Locate the cell with the specified text and output its [X, Y] center coordinate. 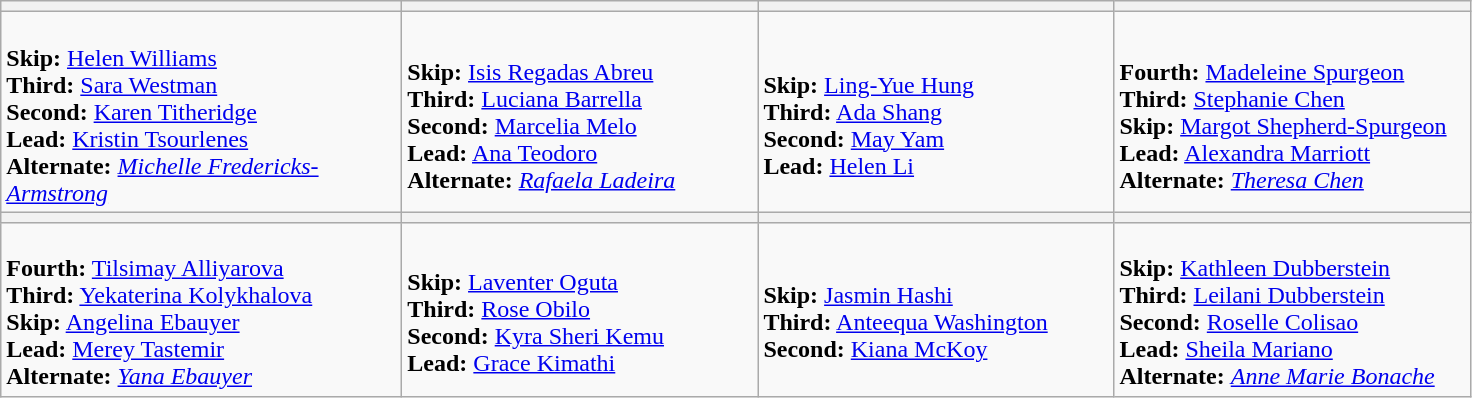
Skip: Isis Regadas Abreu Third: Luciana Barrella Second: Marcelia Melo Lead: Ana Teodoro Alternate: Rafaela Ladeira [580, 112]
Skip: Kathleen Dubberstein Third: Leilani Dubberstein Second: Roselle Colisao Lead: Sheila Mariano Alternate: Anne Marie Bonache [1292, 310]
Skip: Ling-Yue Hung Third: Ada Shang Second: May Yam Lead: Helen Li [936, 112]
Skip: Helen Williams Third: Sara Westman Second: Karen Titheridge Lead: Kristin Tsourlenes Alternate: Michelle Fredericks-Armstrong [202, 112]
Fourth: Madeleine Spurgeon Third: Stephanie Chen Skip: Margot Shepherd-Spurgeon Lead: Alexandra Marriott Alternate: Theresa Chen [1292, 112]
Skip: Laventer Oguta Third: Rose Obilo Second: Kyra Sheri Kemu Lead: Grace Kimathi [580, 310]
Skip: Jasmin Hashi Third: Anteequa Washington Second: Kiana McKoy [936, 310]
Fourth: Tilsimay Alliyarova Third: Yekaterina Kolykhalova Skip: Angelina Ebauyer Lead: Merey Tastemir Alternate: Yana Ebauyer [202, 310]
